Determine the (x, y) coordinate at the center of the cell enclosing the given text.  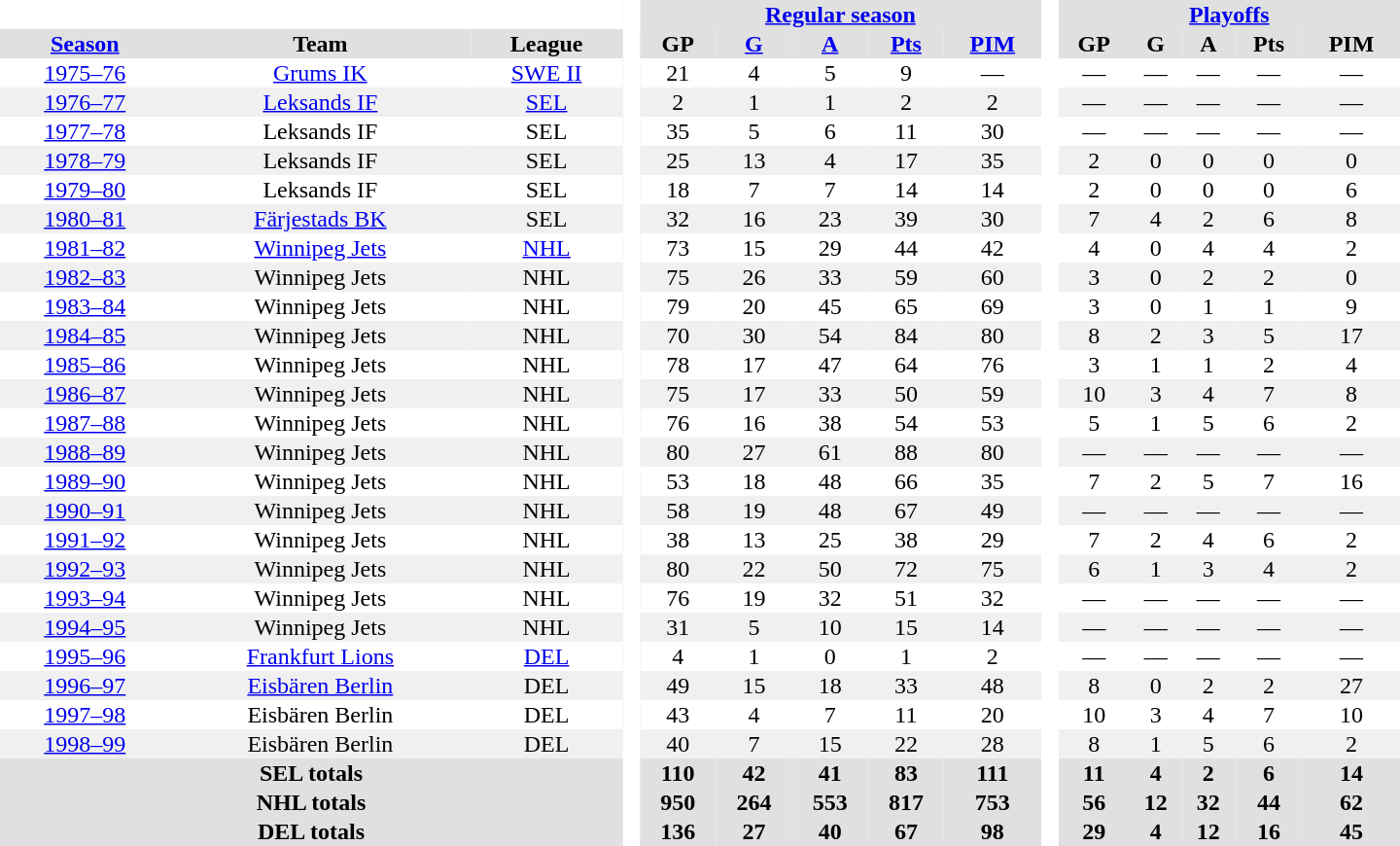
111 (993, 773)
1994–95 (86, 627)
Season (86, 44)
69 (993, 306)
Playoffs (1229, 15)
1986–87 (86, 394)
110 (678, 773)
1992–93 (86, 569)
79 (678, 306)
26 (753, 277)
1984–85 (86, 335)
51 (906, 598)
1988–89 (86, 452)
Regular season (840, 15)
41 (830, 773)
1995–96 (86, 656)
1991–92 (86, 540)
88 (906, 452)
1989–90 (86, 481)
1976–77 (86, 102)
39 (906, 219)
23 (830, 219)
1985–86 (86, 365)
66 (906, 481)
1990–91 (86, 511)
NHL totals (311, 802)
58 (678, 511)
47 (830, 365)
28 (993, 744)
21 (678, 73)
753 (993, 802)
264 (753, 802)
1981–82 (86, 248)
56 (1095, 802)
553 (830, 802)
136 (678, 831)
Team (321, 44)
1977–78 (86, 131)
817 (906, 802)
SEL totals (311, 773)
950 (678, 802)
61 (830, 452)
1980–81 (86, 219)
72 (906, 569)
62 (1351, 802)
1979–80 (86, 190)
Frankfurt Lions (321, 656)
84 (906, 335)
1993–94 (86, 598)
League (546, 44)
1978–79 (86, 160)
Färjestads BK (321, 219)
1996–97 (86, 686)
83 (906, 773)
65 (906, 306)
1998–99 (86, 744)
64 (906, 365)
31 (678, 627)
70 (678, 335)
1983–84 (86, 306)
1982–83 (86, 277)
43 (678, 715)
DEL totals (311, 831)
73 (678, 248)
1997–98 (86, 715)
98 (993, 831)
1987–88 (86, 423)
SWE II (546, 73)
60 (993, 277)
Grums IK (321, 73)
1975–76 (86, 73)
78 (678, 365)
